Identify which cell holds the provided text, then report its [x, y] central coordinate. 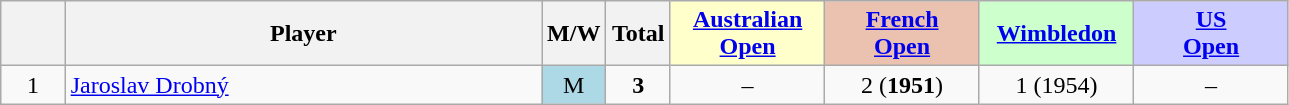
Jaroslav Drobný [303, 85]
Player [303, 34]
2 (1951) [902, 85]
Total [638, 34]
3 [638, 85]
M/W [574, 34]
US Open [1212, 34]
M [574, 85]
Australian Open [747, 34]
1 [33, 85]
1 (1954) [1056, 85]
French Open [902, 34]
Wimbledon [1056, 34]
